Locate the cell with the specified text and output its [X, Y] center coordinate. 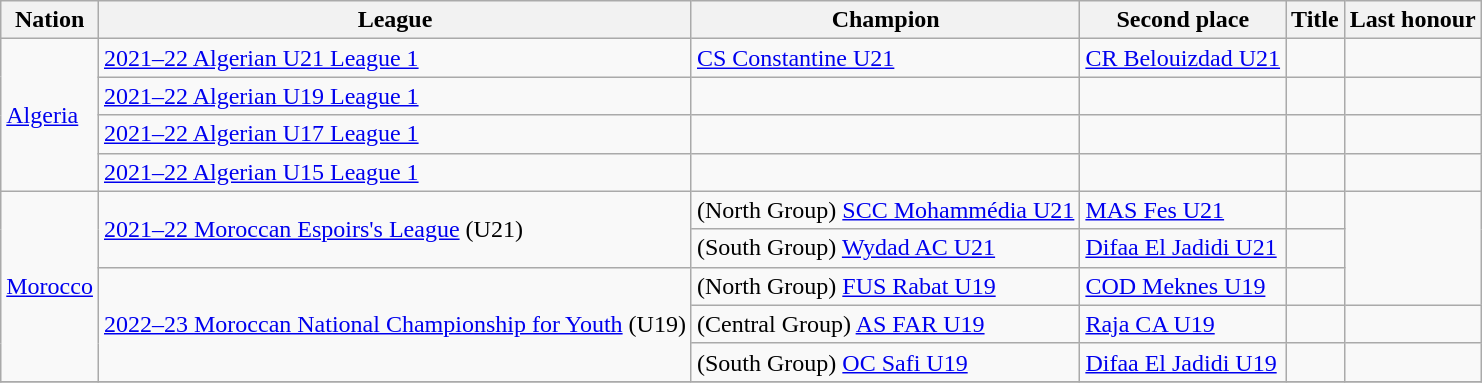
Difaa El Jadidi U19 [1183, 362]
Algeria [50, 115]
League [394, 20]
(Central Group) AS FAR U19 [885, 324]
(North Group) SCC Mohammédia U21 [885, 210]
2021–22 Algerian U19 League 1 [394, 96]
2021–22 Moroccan Espoirs's League (U21) [394, 229]
Title [1316, 20]
(South Group) OC Safi U19 [885, 362]
2021–22 Algerian U21 League 1 [394, 58]
Difaa El Jadidi U21 [1183, 248]
(South Group) Wydad AC U21 [885, 248]
CR Belouizdad U21 [1183, 58]
2022–23 Moroccan National Championship for Youth (U19) [394, 324]
Second place [1183, 20]
Raja CA U19 [1183, 324]
MAS Fes U21 [1183, 210]
Last honour [1412, 20]
2021–22 Algerian U17 League 1 [394, 134]
Nation [50, 20]
2021–22 Algerian U15 League 1 [394, 172]
Champion [885, 20]
Morocco [50, 286]
COD Meknes U19 [1183, 286]
(North Group) FUS Rabat U19 [885, 286]
CS Constantine U21 [885, 58]
